Return [x, y] of the center of cell containing provided text 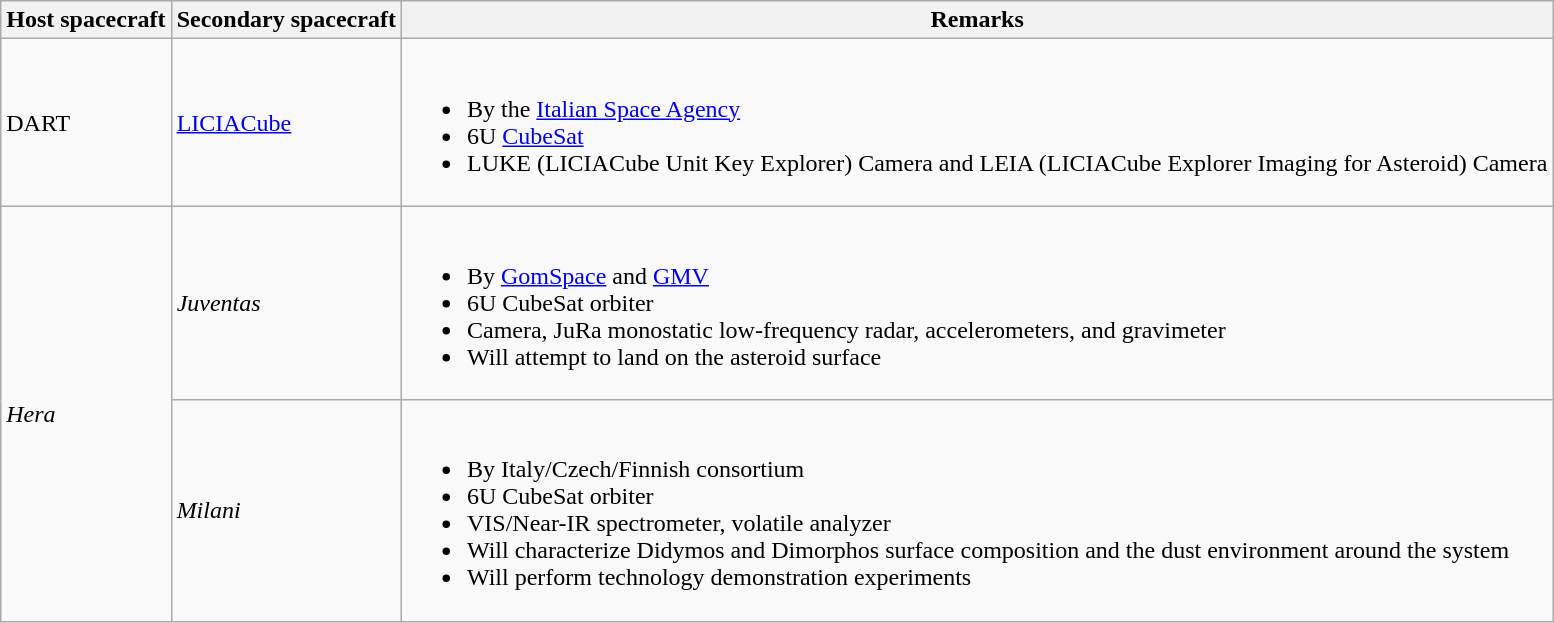
Juventas [286, 303]
Host spacecraft [86, 20]
DART [86, 122]
LICIACube [286, 122]
Milani [286, 510]
By the Italian Space Agency6U CubeSatLUKE (LICIACube Unit Key Explorer) Camera and LEIA (LICIACube Explorer Imaging for Asteroid) Camera [976, 122]
Remarks [976, 20]
Hera [86, 414]
Secondary spacecraft [286, 20]
